Return the (X, Y) coordinate for the center point of the cell that contains the specified text.  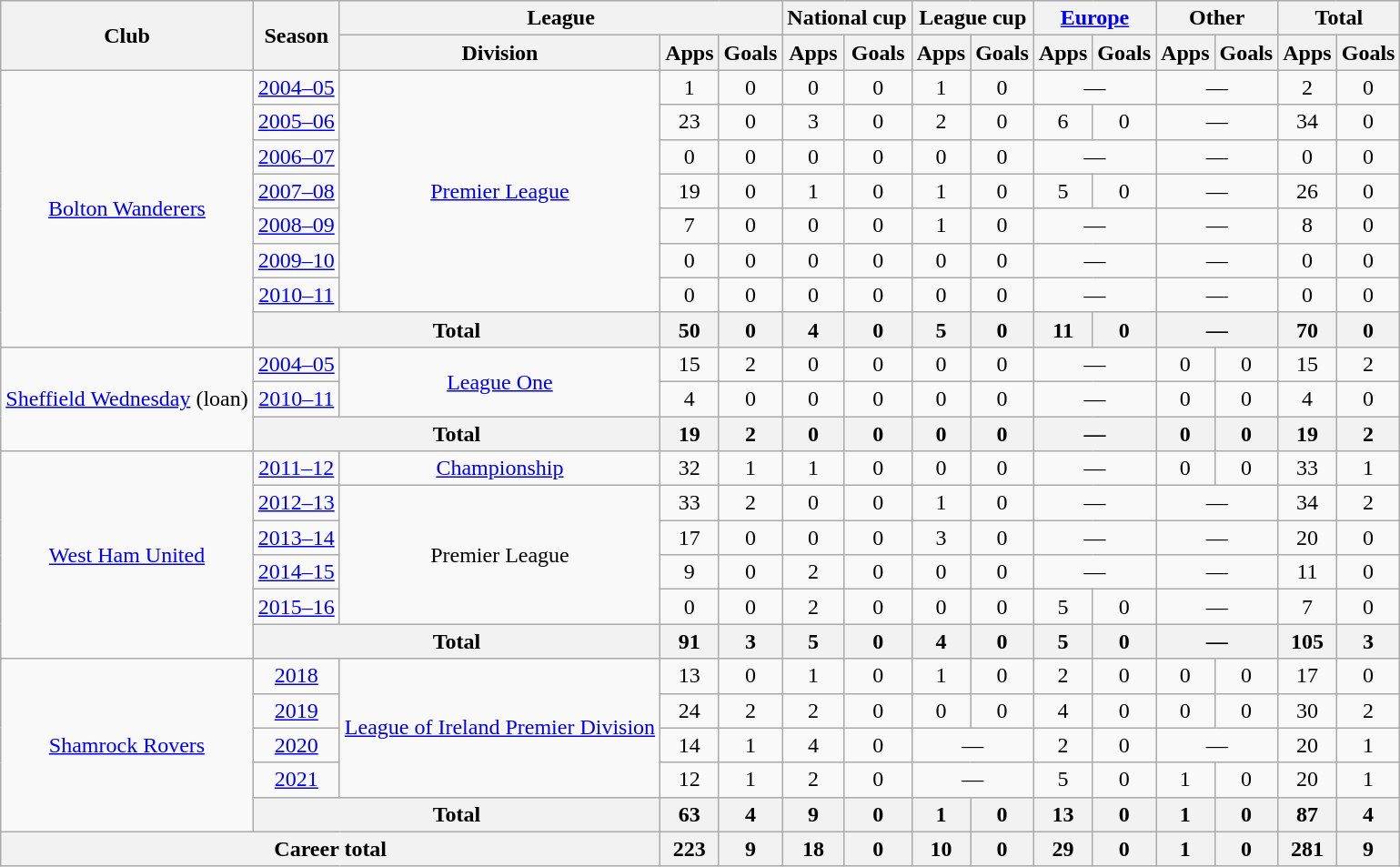
West Ham United (127, 555)
2012–13 (297, 503)
Club (127, 35)
26 (1307, 191)
50 (690, 329)
91 (690, 641)
29 (1063, 849)
2009–10 (297, 260)
63 (690, 814)
Sheffield Wednesday (loan) (127, 398)
National cup (847, 18)
Championship (499, 469)
23 (690, 122)
10 (941, 849)
Other (1217, 18)
2011–12 (297, 469)
24 (690, 711)
2013–14 (297, 538)
281 (1307, 849)
Shamrock Rovers (127, 745)
2007–08 (297, 191)
2019 (297, 711)
Bolton Wanderers (127, 208)
6 (1063, 122)
105 (1307, 641)
League of Ireland Premier Division (499, 728)
2014–15 (297, 572)
30 (1307, 711)
2006–07 (297, 156)
2021 (297, 780)
2018 (297, 676)
2005–06 (297, 122)
18 (813, 849)
League One (499, 381)
87 (1307, 814)
14 (690, 745)
32 (690, 469)
Europe (1094, 18)
Career total (331, 849)
2015–16 (297, 607)
Season (297, 35)
12 (690, 780)
Division (499, 53)
2008–09 (297, 226)
League (560, 18)
8 (1307, 226)
2020 (297, 745)
223 (690, 849)
70 (1307, 329)
League cup (972, 18)
